From the cell containing the given text, extract its center point as [X, Y] coordinate. 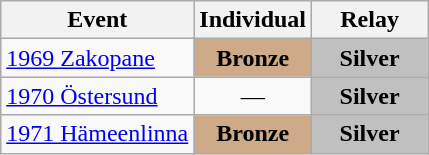
1970 Östersund [98, 96]
Event [98, 20]
Relay [370, 20]
Individual [253, 20]
1971 Hämeenlinna [98, 134]
— [253, 96]
1969 Zakopane [98, 58]
